For the text-containing cell, return its midpoint in [x, y] coordinate format. 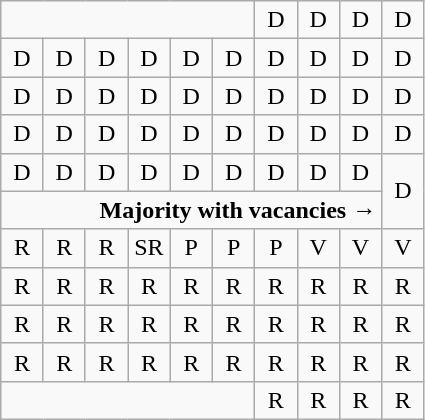
SR [149, 248]
Majority with vacancies → [192, 210]
